Scan for the cell matching the given text and deliver its [X, Y] coordinate at center. 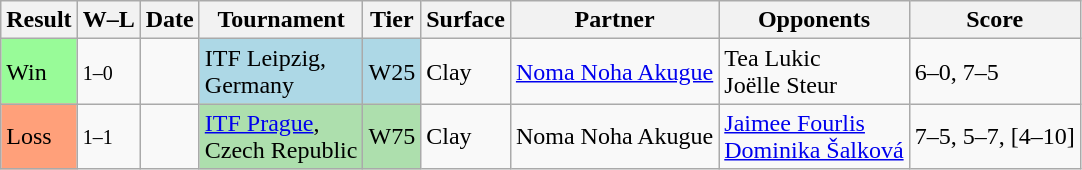
Win [39, 72]
Loss [39, 136]
W75 [392, 136]
7–5, 5–7, [4–10] [994, 136]
W–L [108, 20]
Opponents [814, 20]
Surface [466, 20]
1–1 [108, 136]
Jaimee Fourlis Dominika Šalková [814, 136]
Partner [614, 20]
Result [39, 20]
Tier [392, 20]
ITF Leipzig, Germany [281, 72]
Date [170, 20]
1–0 [108, 72]
6–0, 7–5 [994, 72]
ITF Prague, Czech Republic [281, 136]
Tea Lukic Joëlle Steur [814, 72]
W25 [392, 72]
Score [994, 20]
Tournament [281, 20]
